Detect which cell encompasses the target text, then output its (X, Y) center coordinate. 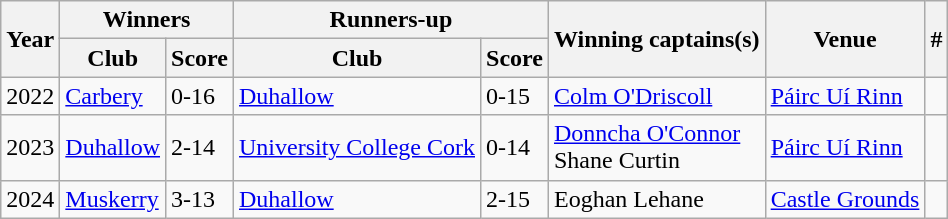
Year (30, 39)
Carbery (113, 96)
0-14 (515, 148)
0-16 (200, 96)
Runners-up (390, 20)
# (936, 39)
3-13 (200, 199)
Eoghan Lehane (656, 199)
Winners (147, 20)
Donncha O'ConnorShane Curtin (656, 148)
Muskerry (113, 199)
2024 (30, 199)
2-14 (200, 148)
Colm O'Driscoll (656, 96)
Venue (845, 39)
2023 (30, 148)
Castle Grounds (845, 199)
Winning captains(s) (656, 39)
University College Cork (356, 148)
2022 (30, 96)
2-15 (515, 199)
0-15 (515, 96)
